Output the [x, y] coordinate of the center of the cell containing the given text.  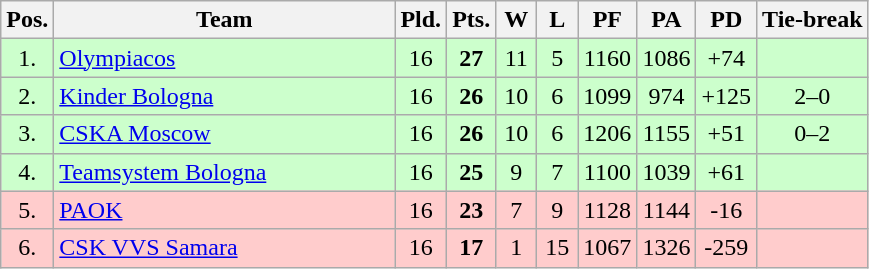
1128 [608, 210]
+125 [726, 96]
1326 [666, 248]
+51 [726, 134]
25 [472, 172]
1086 [666, 58]
PAOK [224, 210]
4. [28, 172]
Teamsystem Bologna [224, 172]
Pos. [28, 20]
1160 [608, 58]
5 [558, 58]
W [516, 20]
Pld. [421, 20]
Pts. [472, 20]
1144 [666, 210]
PF [608, 20]
Team [224, 20]
PA [666, 20]
-259 [726, 248]
2. [28, 96]
15 [558, 248]
-16 [726, 210]
0–2 [813, 134]
1099 [608, 96]
L [558, 20]
CSKA Moscow [224, 134]
Kinder Bologna [224, 96]
PD [726, 20]
2–0 [813, 96]
+61 [726, 172]
1 [516, 248]
Tie-break [813, 20]
1. [28, 58]
3. [28, 134]
23 [472, 210]
+74 [726, 58]
CSK VVS Samara [224, 248]
1067 [608, 248]
1100 [608, 172]
11 [516, 58]
1039 [666, 172]
1206 [608, 134]
6. [28, 248]
1155 [666, 134]
Olympiacos [224, 58]
27 [472, 58]
5. [28, 210]
17 [472, 248]
974 [666, 96]
